Determine the [X, Y] coordinate at the center of the cell enclosing the given text.  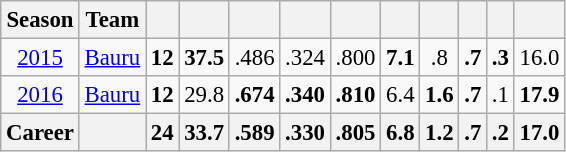
33.7 [204, 133]
.8 [440, 58]
6.4 [400, 95]
.330 [305, 133]
17.0 [539, 133]
16.0 [539, 58]
.2 [501, 133]
7.1 [400, 58]
2016 [40, 95]
24 [162, 133]
17.9 [539, 95]
.3 [501, 58]
1.6 [440, 95]
.486 [254, 58]
.810 [355, 95]
2015 [40, 58]
Team [112, 20]
37.5 [204, 58]
Career [40, 133]
1.2 [440, 133]
.340 [305, 95]
.674 [254, 95]
.589 [254, 133]
.1 [501, 95]
.805 [355, 133]
.324 [305, 58]
.800 [355, 58]
29.8 [204, 95]
Season [40, 20]
6.8 [400, 133]
